Search for the cell housing the specified text and yield its (x, y) center coordinate. 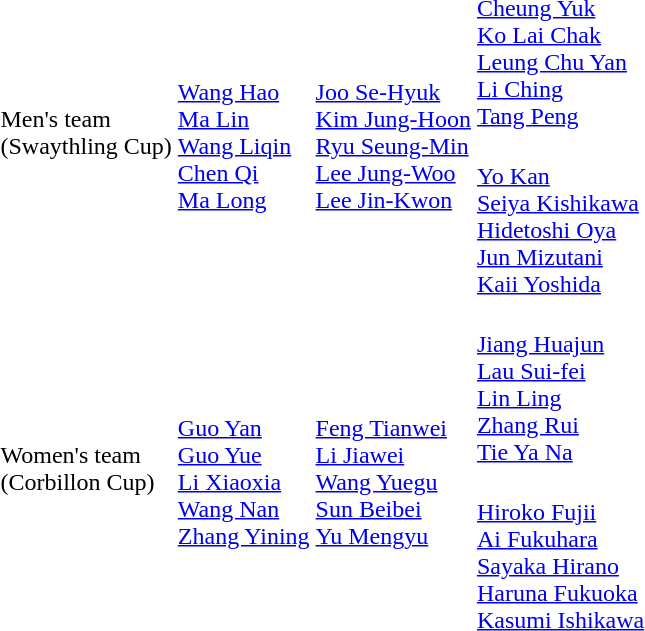
Yo KanSeiya KishikawaHidetoshi OyaJun MizutaniKaii Yoshida (560, 216)
Jiang HuajunLau Sui-feiLin LingZhang RuiTie Ya Na (560, 384)
